Determine the (x, y) coordinate at the center of the cell enclosing the given text.  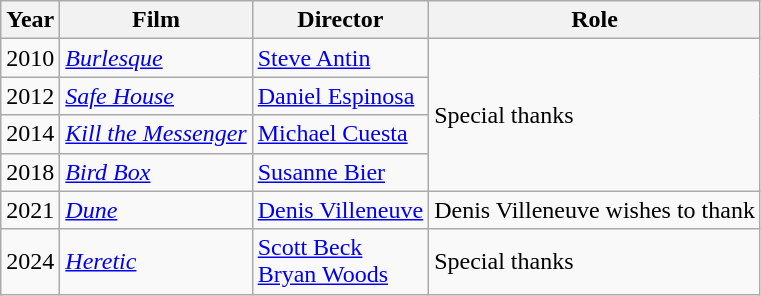
Safe House (156, 96)
2012 (30, 96)
Kill the Messenger (156, 134)
Denis Villeneuve (340, 210)
Role (595, 20)
2010 (30, 58)
Heretic (156, 262)
2024 (30, 262)
2021 (30, 210)
Michael Cuesta (340, 134)
Film (156, 20)
Bird Box (156, 172)
Director (340, 20)
2018 (30, 172)
Scott BeckBryan Woods (340, 262)
2014 (30, 134)
Dune (156, 210)
Year (30, 20)
Steve Antin (340, 58)
Burlesque (156, 58)
Denis Villeneuve wishes to thank (595, 210)
Susanne Bier (340, 172)
Daniel Espinosa (340, 96)
